Determine the [X, Y] coordinate at the center of the cell enclosing the given text.  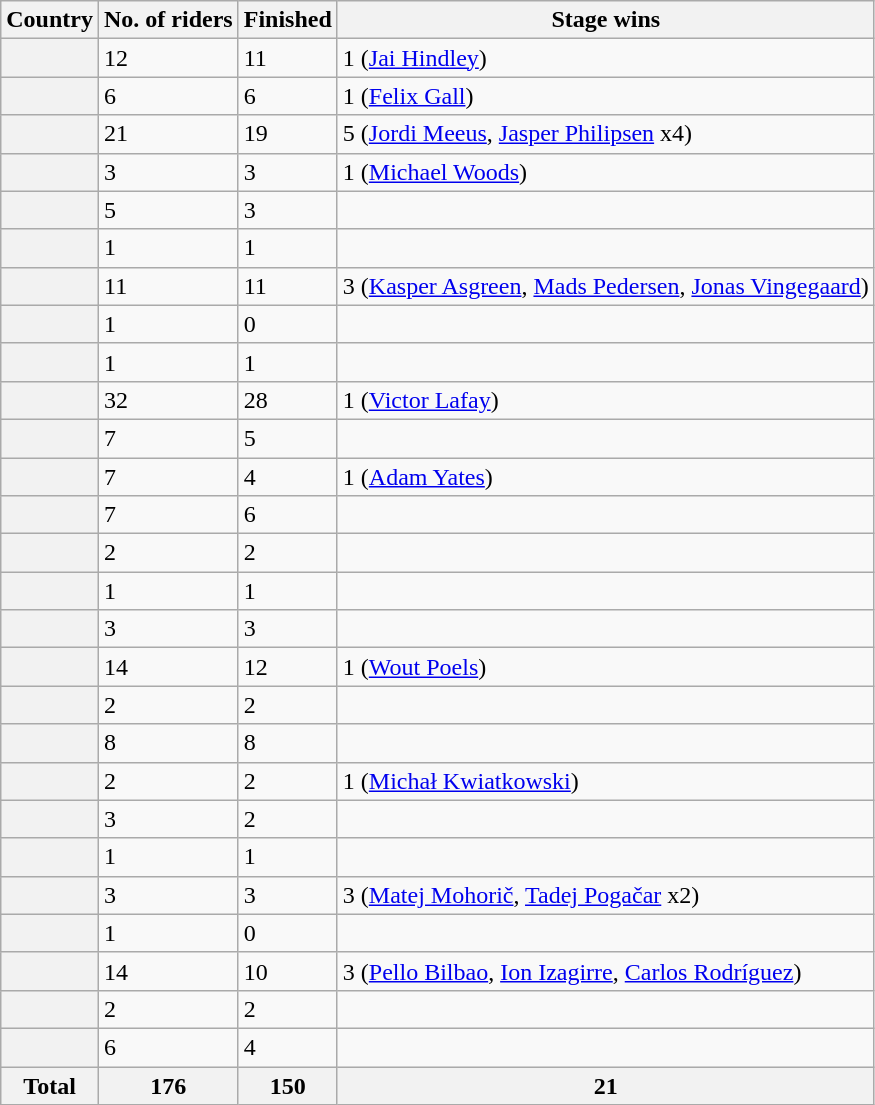
10 [288, 971]
19 [288, 134]
1 (Jai Hindley) [606, 58]
No. of riders [168, 20]
1 (Wout Poels) [606, 667]
176 [168, 1085]
150 [288, 1085]
1 (Victor Lafay) [606, 400]
3 (Pello Bilbao, Ion Izagirre, Carlos Rodríguez) [606, 971]
32 [168, 400]
Stage wins [606, 20]
1 (Michael Woods) [606, 172]
3 (Matej Mohorič, Tadej Pogačar x2) [606, 895]
1 (Adam Yates) [606, 477]
Country [50, 20]
5 (Jordi Meeus, Jasper Philipsen x4) [606, 134]
Finished [288, 20]
3 (Kasper Asgreen, Mads Pedersen, Jonas Vingegaard) [606, 286]
1 (Felix Gall) [606, 96]
28 [288, 400]
Total [50, 1085]
1 (Michał Kwiatkowski) [606, 781]
